For the text-containing cell, return its midpoint in (x, y) coordinate format. 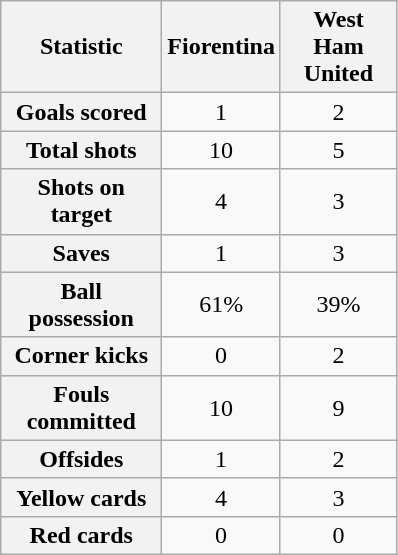
Shots on target (82, 202)
West Ham United (338, 47)
Ball possession (82, 304)
39% (338, 304)
Fiorentina (222, 47)
61% (222, 304)
9 (338, 408)
5 (338, 150)
Yellow cards (82, 497)
Saves (82, 253)
Red cards (82, 535)
Statistic (82, 47)
Corner kicks (82, 356)
Offsides (82, 459)
Total shots (82, 150)
Fouls committed (82, 408)
Goals scored (82, 112)
